Find where the given text appears and provide that cell's center as [x, y] coordinate. 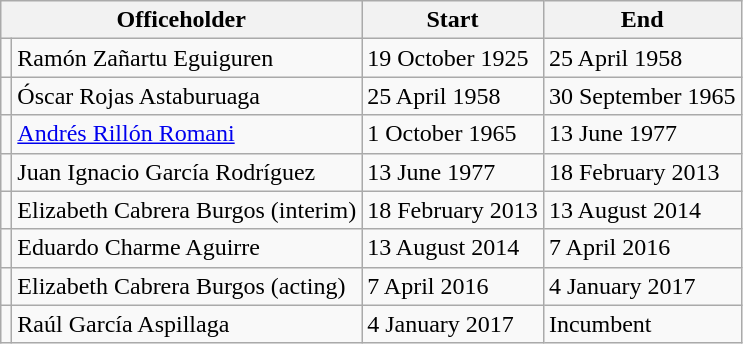
Incumbent [642, 324]
1 October 1965 [453, 134]
Elizabeth Cabrera Burgos (acting) [187, 286]
Andrés Rillón Romani [187, 134]
Óscar Rojas Astaburuaga [187, 96]
30 September 1965 [642, 96]
Juan Ignacio García Rodríguez [187, 172]
Elizabeth Cabrera Burgos (interim) [187, 210]
Start [453, 20]
Eduardo Charme Aguirre [187, 248]
Officeholder [182, 20]
Ramón Zañartu Eguiguren [187, 58]
End [642, 20]
Raúl García Aspillaga [187, 324]
19 October 1925 [453, 58]
